Search for the cell housing the specified text and yield its [x, y] center coordinate. 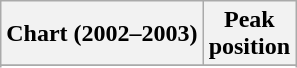
Chart (2002–2003) [102, 34]
Peakposition [249, 34]
